From the cell containing the given text, extract its center point as (X, Y) coordinate. 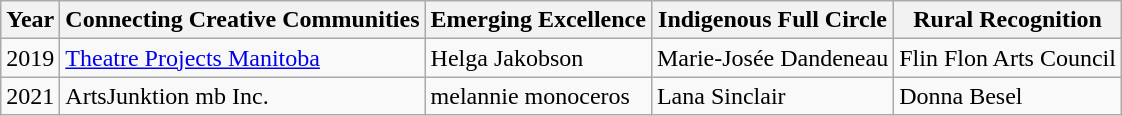
melannie monoceros (538, 96)
Emerging Excellence (538, 20)
Theatre Projects Manitoba (242, 58)
Connecting Creative Communities (242, 20)
Flin Flon Arts Council (1008, 58)
Year (30, 20)
ArtsJunktion mb Inc. (242, 96)
Indigenous Full Circle (772, 20)
Rural Recognition (1008, 20)
Donna Besel (1008, 96)
Helga Jakobson (538, 58)
Lana Sinclair (772, 96)
2021 (30, 96)
Marie-Josée Dandeneau (772, 58)
2019 (30, 58)
